Find where the given text appears and provide that cell's center as (x, y) coordinate. 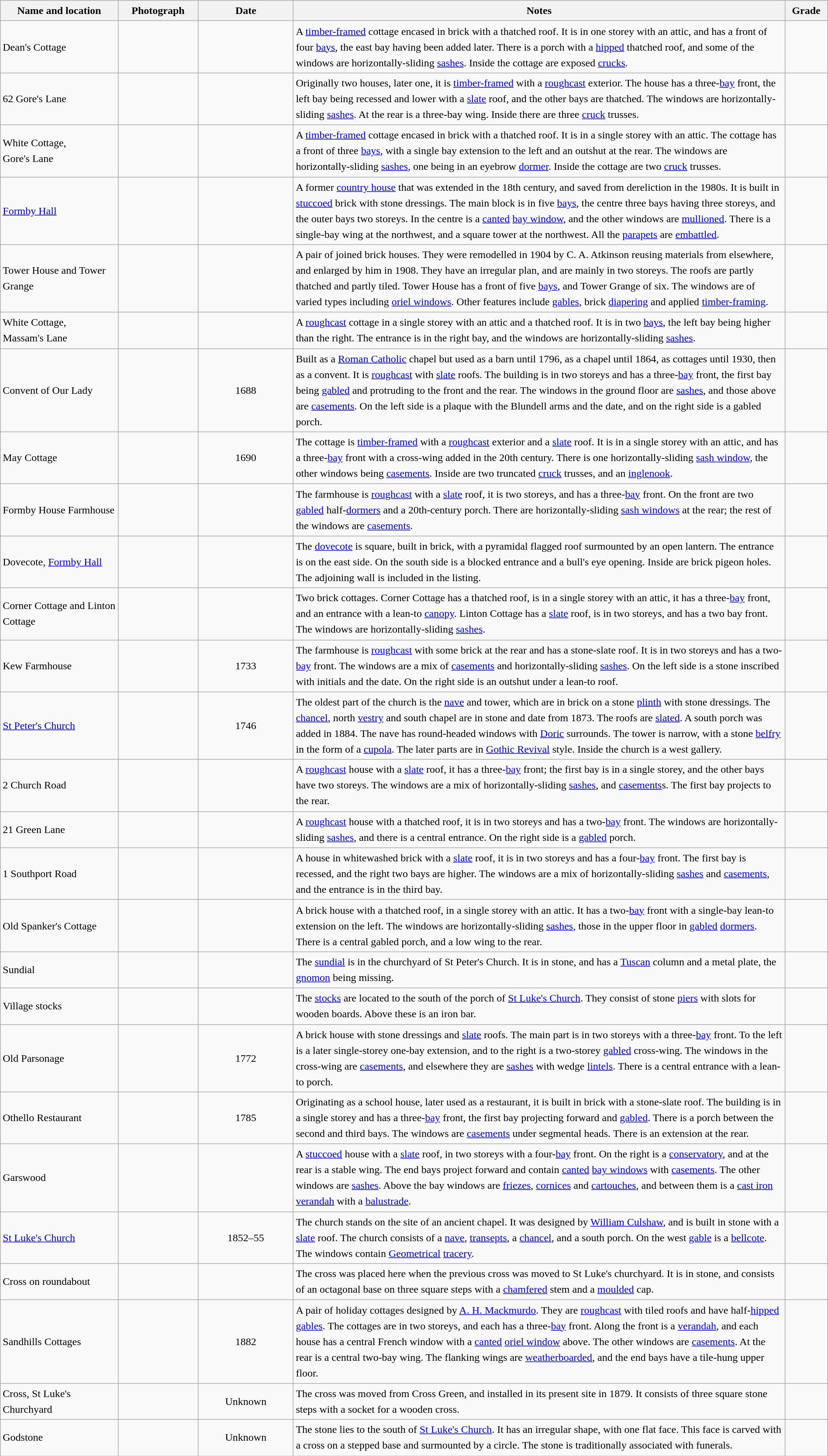
Formby House Farmhouse (59, 510)
1852–55 (246, 1237)
2 Church Road (59, 786)
St Luke's Church (59, 1237)
White Cottage,Massam's Lane (59, 330)
Cross, St Luke's Churchyard (59, 1401)
May Cottage (59, 458)
The sundial is in the churchyard of St Peter's Church. It is in stone, and has a Tuscan column and a metal plate, the gnomon being missing. (539, 970)
Othello Restaurant (59, 1118)
White Cottage,Gore's Lane (59, 151)
Date (246, 10)
Formby Hall (59, 210)
Sundial (59, 970)
1 Southport Road (59, 874)
Tower House and Tower Grange (59, 279)
Old Spanker's Cottage (59, 926)
21 Green Lane (59, 830)
Notes (539, 10)
62 Gore's Lane (59, 99)
1688 (246, 390)
Garswood (59, 1178)
Kew Farmhouse (59, 666)
Photograph (158, 10)
Dovecote, Formby Hall (59, 561)
1746 (246, 726)
1882 (246, 1341)
Name and location (59, 10)
1785 (246, 1118)
Convent of Our Lady (59, 390)
Godstone (59, 1437)
Village stocks (59, 1006)
Old Parsonage (59, 1058)
Sandhills Cottages (59, 1341)
1772 (246, 1058)
St Peter's Church (59, 726)
Cross on roundabout (59, 1282)
Grade (806, 10)
Dean's Cottage (59, 47)
Corner Cottage and Linton Cottage (59, 614)
1690 (246, 458)
1733 (246, 666)
